For the text-containing cell, return its midpoint in (X, Y) coordinate format. 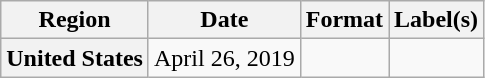
Region (75, 20)
United States (75, 58)
April 26, 2019 (224, 58)
Date (224, 20)
Label(s) (436, 20)
Format (344, 20)
